For the text-containing cell, return its midpoint in (X, Y) coordinate format. 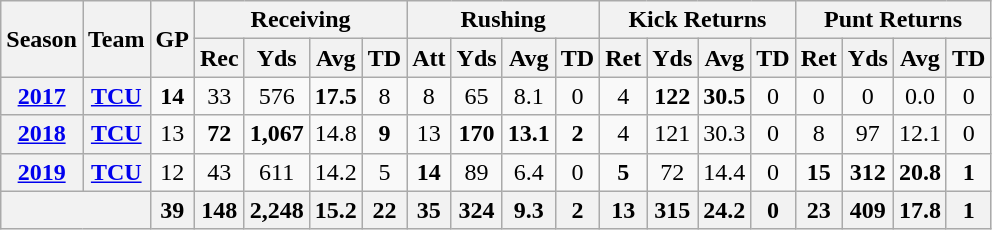
43 (219, 172)
170 (476, 134)
39 (172, 210)
Rec (219, 58)
0.0 (920, 96)
Rushing (504, 20)
14.8 (336, 134)
24.2 (724, 210)
22 (384, 210)
Team (116, 39)
312 (868, 172)
35 (429, 210)
23 (818, 210)
122 (672, 96)
15 (818, 172)
12.1 (920, 134)
97 (868, 134)
Kick Returns (698, 20)
9 (384, 134)
12 (172, 172)
2017 (42, 96)
Att (429, 58)
33 (219, 96)
65 (476, 96)
30.3 (724, 134)
9.3 (528, 210)
Receiving (300, 20)
8.1 (528, 96)
611 (276, 172)
315 (672, 210)
576 (276, 96)
Punt Returns (893, 20)
17.5 (336, 96)
2018 (42, 134)
15.2 (336, 210)
13.1 (528, 134)
2019 (42, 172)
6.4 (528, 172)
Season (42, 39)
20.8 (920, 172)
1,067 (276, 134)
GP (172, 39)
409 (868, 210)
30.5 (724, 96)
148 (219, 210)
121 (672, 134)
2,248 (276, 210)
324 (476, 210)
14.2 (336, 172)
17.8 (920, 210)
14.4 (724, 172)
89 (476, 172)
